Find where the given text appears and provide that cell's center as [X, Y] coordinate. 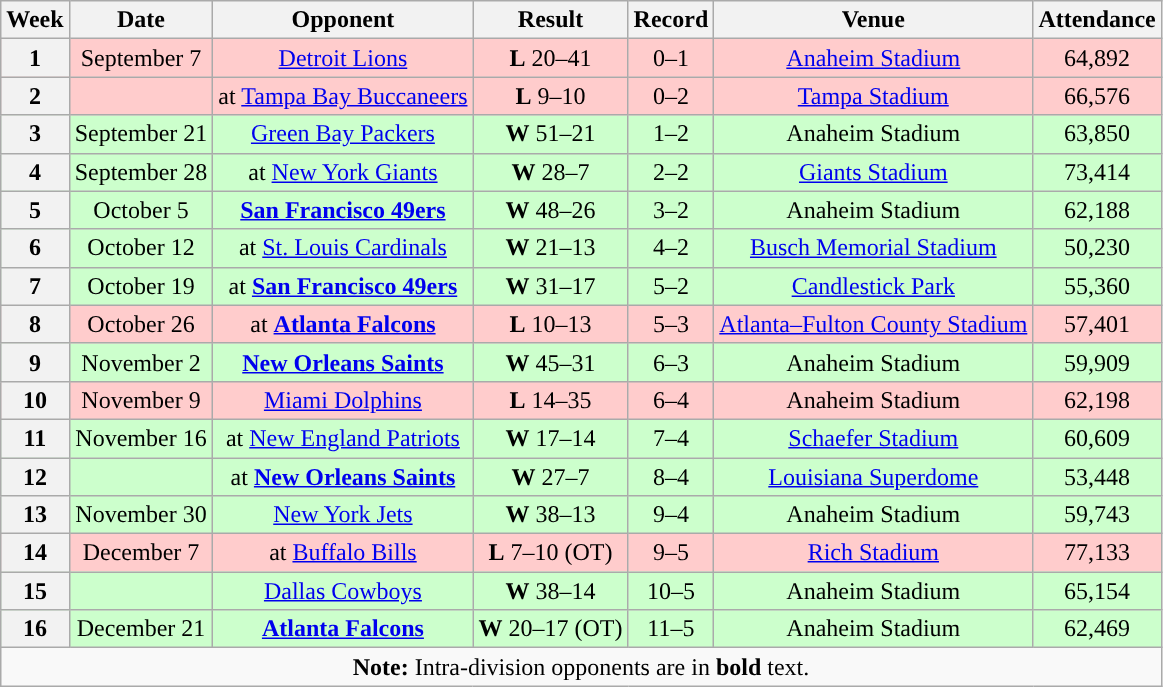
Giants Stadium [874, 172]
Note: Intra-division opponents are in bold text. [581, 667]
October 26 [141, 324]
November 9 [141, 400]
W 48–26 [550, 210]
73,414 [1097, 172]
October 12 [141, 248]
0–1 [671, 58]
53,448 [1097, 477]
2–2 [671, 172]
Atlanta Falcons [343, 629]
3–2 [671, 210]
September 7 [141, 58]
11 [35, 438]
at San Francisco 49ers [343, 286]
W 31–17 [550, 286]
8 [35, 324]
6–4 [671, 400]
New York Jets [343, 515]
Rich Stadium [874, 553]
7–4 [671, 438]
Record [671, 20]
Venue [874, 20]
1 [35, 58]
W 28–7 [550, 172]
at Buffalo Bills [343, 553]
13 [35, 515]
10–5 [671, 591]
San Francisco 49ers [343, 210]
1–2 [671, 134]
W 20–17 (OT) [550, 629]
L 10–13 [550, 324]
66,576 [1097, 96]
6 [35, 248]
Green Bay Packers [343, 134]
14 [35, 553]
9 [35, 362]
4 [35, 172]
Opponent [343, 20]
December 7 [141, 553]
60,609 [1097, 438]
L 20–41 [550, 58]
November 16 [141, 438]
at New York Giants [343, 172]
W 38–14 [550, 591]
W 51–21 [550, 134]
Busch Memorial Stadium [874, 248]
63,850 [1097, 134]
W 17–14 [550, 438]
59,743 [1097, 515]
at St. Louis Cardinals [343, 248]
3 [35, 134]
16 [35, 629]
Schaefer Stadium [874, 438]
W 45–31 [550, 362]
November 30 [141, 515]
L 14–35 [550, 400]
December 21 [141, 629]
Tampa Stadium [874, 96]
New Orleans Saints [343, 362]
62,198 [1097, 400]
59,909 [1097, 362]
September 28 [141, 172]
62,188 [1097, 210]
November 2 [141, 362]
at Tampa Bay Buccaneers [343, 96]
Dallas Cowboys [343, 591]
77,133 [1097, 553]
4–2 [671, 248]
57,401 [1097, 324]
Louisiana Superdome [874, 477]
at New England Patriots [343, 438]
at New Orleans Saints [343, 477]
October 5 [141, 210]
W 27–7 [550, 477]
62,469 [1097, 629]
Miami Dolphins [343, 400]
9–5 [671, 553]
0–2 [671, 96]
W 38–13 [550, 515]
15 [35, 591]
7 [35, 286]
Detroit Lions [343, 58]
at Atlanta Falcons [343, 324]
L 7–10 (OT) [550, 553]
Date [141, 20]
L 9–10 [550, 96]
September 21 [141, 134]
October 19 [141, 286]
10 [35, 400]
5 [35, 210]
W 21–13 [550, 248]
11–5 [671, 629]
5–3 [671, 324]
55,360 [1097, 286]
5–2 [671, 286]
Result [550, 20]
65,154 [1097, 591]
9–4 [671, 515]
Week [35, 20]
Attendance [1097, 20]
8–4 [671, 477]
12 [35, 477]
2 [35, 96]
50,230 [1097, 248]
Atlanta–Fulton County Stadium [874, 324]
64,892 [1097, 58]
Candlestick Park [874, 286]
6–3 [671, 362]
